Output the [x, y] coordinate of the center of the cell containing the given text.  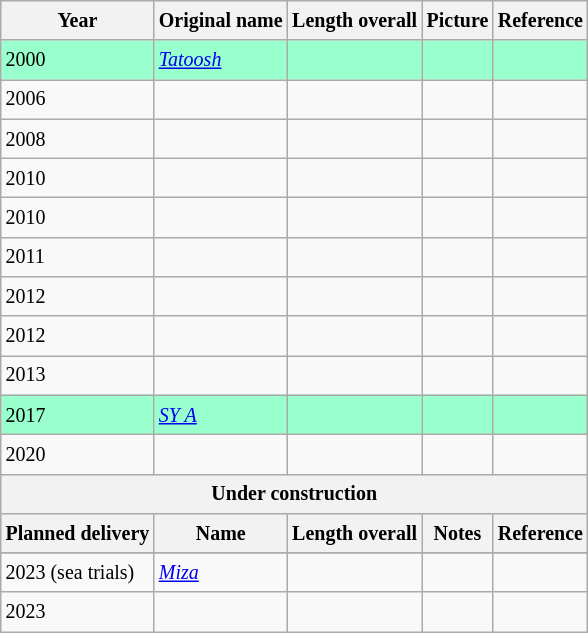
2023 (sea trials) [78, 572]
Original name [220, 20]
2013 [78, 376]
Under construction [294, 494]
2000 [78, 60]
Picture [458, 20]
2011 [78, 258]
2020 [78, 454]
Tatoosh [220, 60]
2017 [78, 416]
Notes [458, 534]
Name [220, 534]
Planned delivery [78, 534]
2023 [78, 612]
SY A [220, 416]
Year [78, 20]
2008 [78, 138]
Miza [220, 572]
2006 [78, 100]
